Pinpoint the cell where the given text exists, returning its (x, y) midpoint coordinate. 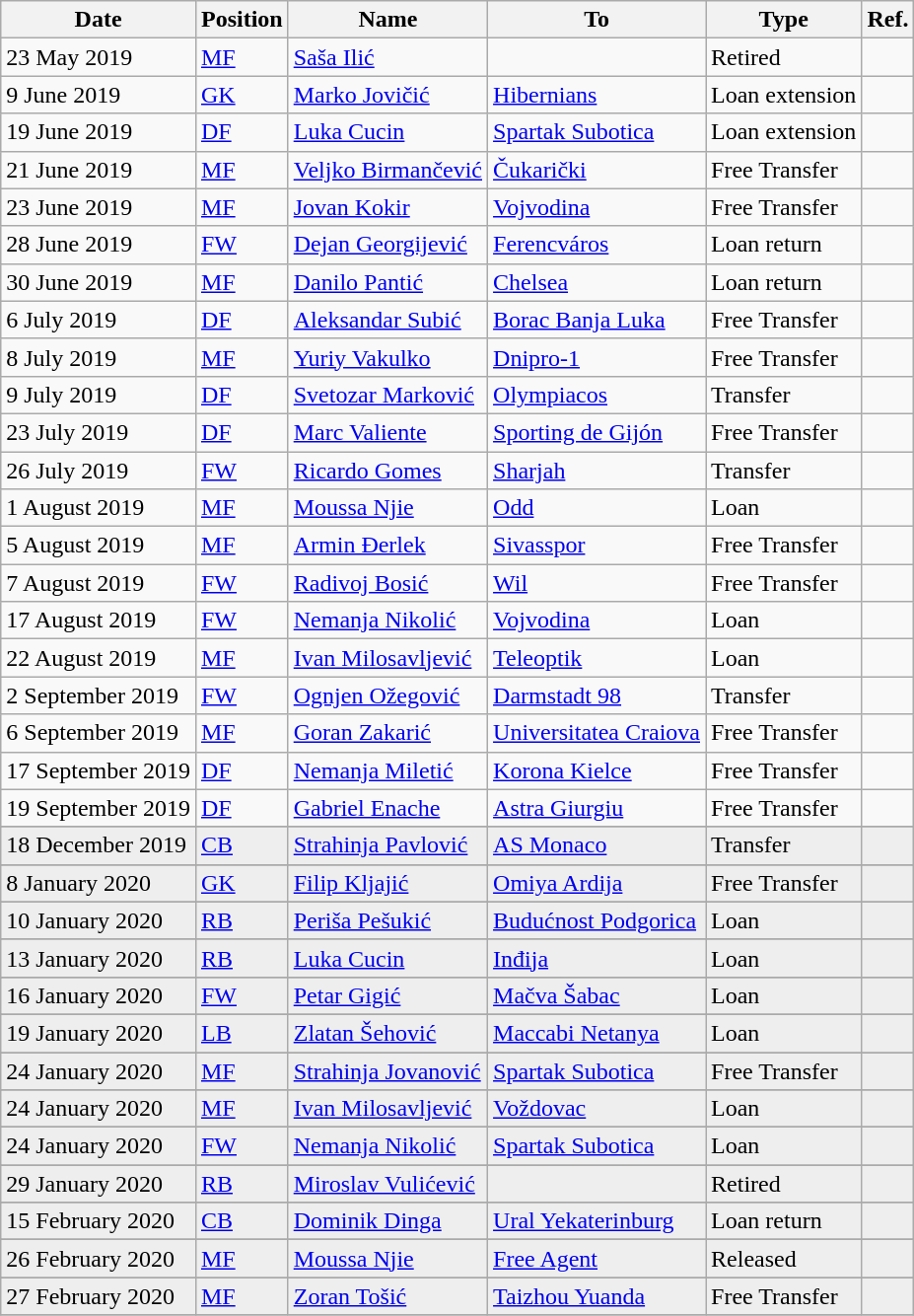
26 February 2020 (99, 1259)
2 September 2019 (99, 695)
Gabriel Enache (387, 808)
Jovan Kokir (387, 207)
23 June 2019 (99, 207)
Sporting de Gijón (598, 432)
19 September 2019 (99, 808)
17 August 2019 (99, 621)
Aleksandar Subić (387, 320)
Strahinja Jovanović (387, 1070)
Dominik Dinga (387, 1221)
9 July 2019 (99, 395)
Strahinja Pavlović (387, 845)
Sivasspor (598, 546)
15 February 2020 (99, 1221)
26 July 2019 (99, 471)
Chelsea (598, 282)
10 January 2020 (99, 920)
21 June 2019 (99, 170)
Zoran Tošić (387, 1296)
9 June 2019 (99, 95)
Ural Yekaterinburg (598, 1221)
Sharjah (598, 471)
Astra Giurgiu (598, 808)
To (598, 20)
Goran Zakarić (387, 733)
Universitatea Craiova (598, 733)
23 July 2019 (99, 432)
Wil (598, 583)
28 June 2019 (99, 245)
Omiya Ardija (598, 883)
Dejan Georgijević (387, 245)
Olympiacos (598, 395)
Mačva Šabac (598, 995)
22 August 2019 (99, 658)
Saša Ilić (387, 57)
19 June 2019 (99, 132)
8 January 2020 (99, 883)
6 July 2019 (99, 320)
Ognjen Ožegović (387, 695)
13 January 2020 (99, 958)
Dnipro-1 (598, 357)
Yuriy Vakulko (387, 357)
Svetozar Marković (387, 395)
Filip Kljajić (387, 883)
Position (242, 20)
23 May 2019 (99, 57)
Ferencváros (598, 245)
8 July 2019 (99, 357)
Inđija (598, 958)
27 February 2020 (99, 1296)
Type (784, 20)
29 January 2020 (99, 1184)
AS Monaco (598, 845)
Periša Pešukić (387, 920)
Zlatan Šehović (387, 1033)
Marc Valiente (387, 432)
Nemanja Miletić (387, 770)
18 December 2019 (99, 845)
17 September 2019 (99, 770)
30 June 2019 (99, 282)
Taizhou Yuanda (598, 1296)
Petar Gigić (387, 995)
Name (387, 20)
19 January 2020 (99, 1033)
16 January 2020 (99, 995)
Free Agent (598, 1259)
Date (99, 20)
Ricardo Gomes (387, 471)
Voždovac (598, 1109)
7 August 2019 (99, 583)
Budućnost Podgorica (598, 920)
Marko Jovičić (387, 95)
Released (784, 1259)
6 September 2019 (99, 733)
Danilo Pantić (387, 282)
Korona Kielce (598, 770)
Radivoj Bosić (387, 583)
Ref. (887, 20)
LB (242, 1033)
Darmstadt 98 (598, 695)
Maccabi Netanya (598, 1033)
Hibernians (598, 95)
Armin Đerlek (387, 546)
Odd (598, 508)
Čukarički (598, 170)
Borac Banja Luka (598, 320)
Miroslav Vulićević (387, 1184)
Teleoptik (598, 658)
1 August 2019 (99, 508)
5 August 2019 (99, 546)
Veljko Birmančević (387, 170)
